Determine the (x, y) coordinate at the center of the cell enclosing the given text.  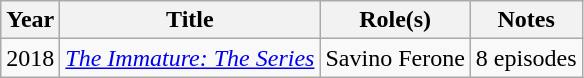
Notes (526, 20)
8 episodes (526, 58)
Title (190, 20)
Role(s) (395, 20)
2018 (30, 58)
Year (30, 20)
The Immature: The Series (190, 58)
Savino Ferone (395, 58)
